Detect which cell encompasses the target text, then output its [X, Y] center coordinate. 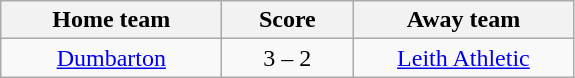
3 – 2 [288, 58]
Away team [464, 20]
Leith Athletic [464, 58]
Score [288, 20]
Home team [112, 20]
Dumbarton [112, 58]
